Output the (x, y) coordinate of the center of the cell containing the given text.  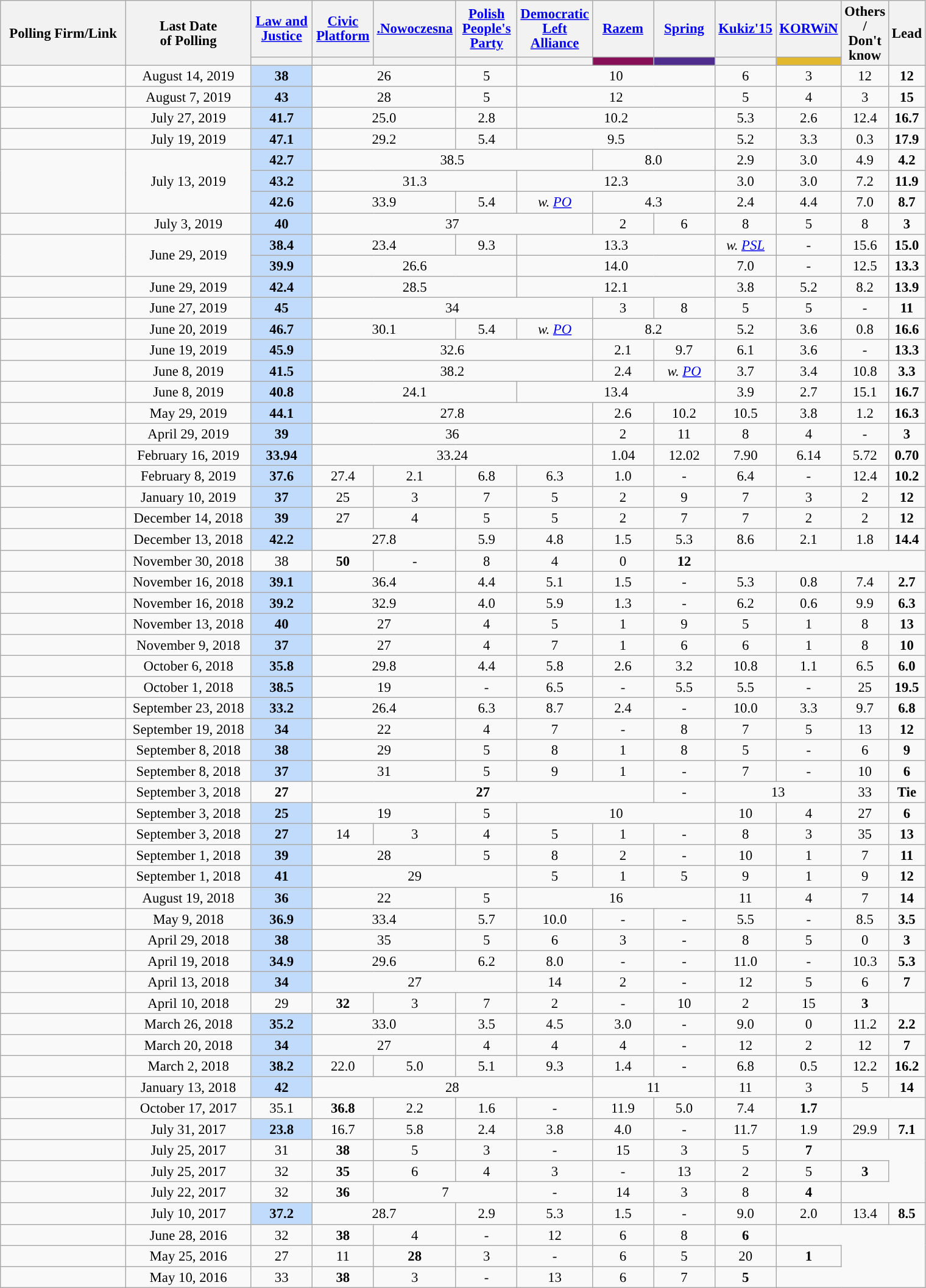
Razem (623, 29)
16.3 (907, 413)
Polish People's Party (486, 29)
29.8 (384, 666)
Tie (907, 793)
41.7 (281, 118)
33.2 (281, 708)
2.8 (486, 118)
Spring (685, 29)
Lead (907, 33)
Civic Platform (344, 29)
Democratic Left Alliance (554, 29)
May 9, 2018 (188, 918)
July 13, 2019 (188, 181)
4.8 (554, 540)
26.6 (415, 266)
.Nowoczesna (414, 29)
29.6 (384, 961)
12.1 (616, 286)
April 29, 2019 (188, 435)
16.6 (907, 329)
0.6 (809, 603)
12.5 (865, 266)
15.0 (907, 245)
9.5 (616, 139)
4.9 (865, 161)
37.2 (281, 1214)
28.5 (415, 286)
17.9 (907, 139)
44.1 (281, 413)
February 16, 2019 (188, 456)
39.1 (281, 582)
15.1 (865, 392)
43 (281, 97)
October 1, 2018 (188, 687)
33.4 (384, 918)
May 29, 2019 (188, 413)
0.5 (809, 1066)
9.9 (865, 603)
May 10, 2016 (188, 1276)
Last Dateof Polling (188, 33)
July 22, 2017 (188, 1192)
July 27, 2019 (188, 118)
50 (344, 560)
3.4 (809, 371)
w. PSL (746, 245)
September 19, 2018 (188, 730)
42.6 (281, 202)
45 (281, 308)
November 13, 2018 (188, 624)
45.9 (281, 350)
4.2 (907, 161)
1.2 (865, 413)
1.9 (809, 1129)
14.0 (616, 266)
1.4 (623, 1066)
36.8 (344, 1108)
December 14, 2018 (188, 519)
KORWiN (809, 29)
35.2 (281, 1024)
0.70 (907, 456)
42.7 (281, 161)
6.14 (809, 456)
35.8 (281, 666)
14.4 (907, 540)
June 28, 2016 (188, 1235)
27.4 (344, 476)
29.9 (865, 1129)
March 2, 2018 (188, 1066)
33.9 (384, 202)
July 31, 2017 (188, 1129)
40.8 (281, 392)
7.1 (907, 1129)
26.4 (384, 708)
37.6 (281, 476)
August 14, 2019 (188, 77)
July 19, 2019 (188, 139)
1.1 (809, 666)
20 (746, 1256)
36.4 (384, 582)
46.7 (281, 329)
7.2 (865, 181)
12.3 (616, 181)
1.6 (486, 1108)
35.1 (281, 1108)
39.2 (281, 603)
38.4 (281, 245)
July 3, 2019 (188, 224)
September 23, 2018 (188, 708)
5.7 (486, 918)
10.5 (746, 413)
7.90 (746, 456)
1.8 (865, 540)
Polling Firm/Link (63, 33)
42.4 (281, 286)
34.9 (281, 961)
19.5 (907, 687)
10.3 (865, 961)
June 19, 2019 (188, 350)
42 (281, 1088)
Law and Justice (281, 29)
3.9 (746, 392)
January 13, 2018 (188, 1088)
April 19, 2018 (188, 961)
July 10, 2017 (188, 1214)
Others /Don't know (865, 33)
11.7 (746, 1129)
May 25, 2016 (188, 1256)
6.1 (746, 350)
August 7, 2019 (188, 97)
January 10, 2019 (188, 497)
41.5 (281, 371)
13.9 (907, 286)
March 20, 2018 (188, 1045)
2.0 (809, 1214)
1.3 (623, 603)
August 19, 2018 (188, 898)
22.0 (344, 1066)
32.9 (384, 603)
October 6, 2018 (188, 666)
June 20, 2019 (188, 329)
24.1 (415, 392)
April 29, 2018 (188, 940)
1.04 (623, 456)
5.72 (865, 456)
October 17, 2017 (188, 1108)
1.7 (809, 1108)
26 (384, 77)
0.3 (865, 139)
12.2 (865, 1066)
36.9 (281, 918)
28.7 (384, 1214)
8.6 (746, 540)
6.4 (746, 476)
43.2 (281, 181)
11.2 (865, 1024)
3.2 (685, 666)
30.1 (384, 329)
February 8, 2019 (188, 476)
11.0 (746, 961)
42.2 (281, 540)
15.6 (865, 245)
4.3 (653, 202)
31.3 (415, 181)
6.0 (907, 666)
March 26, 2018 (188, 1024)
23.8 (281, 1129)
April 13, 2018 (188, 982)
23.4 (384, 245)
June 27, 2019 (188, 308)
33.24 (453, 456)
1.0 (623, 476)
12.02 (685, 456)
25.0 (384, 118)
December 13, 2018 (188, 540)
April 10, 2018 (188, 1004)
41 (281, 877)
16 (616, 898)
November 9, 2018 (188, 646)
33.94 (281, 456)
47.1 (281, 139)
39.9 (281, 266)
32.6 (453, 350)
Kukiz'15 (746, 29)
3.7 (746, 371)
16.2 (907, 1066)
November 30, 2018 (188, 560)
33.0 (384, 1024)
29.2 (384, 139)
4.5 (554, 1024)
